From the cell containing the given text, extract its center point as [x, y] coordinate. 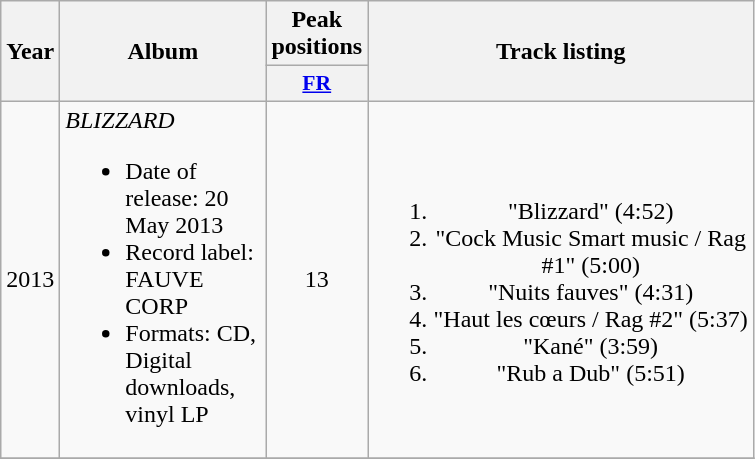
Album [163, 52]
Peak positions [317, 34]
FR [317, 84]
13 [317, 279]
Year [30, 52]
BLIZZARDDate of release: 20 May 2013Record label: FAUVE CORPFormats: CD, Digital downloads, vinyl LP [163, 279]
"Blizzard" (4:52)"Cock Music Smart music / Rag #1" (5:00)"Nuits fauves" (4:31)"Haut les cœurs / Rag #2" (5:37)"Kané" (3:59)"Rub a Dub" (5:51) [561, 279]
Track listing [561, 52]
2013 [30, 279]
